Identify which cell holds the provided text, then report its (X, Y) central coordinate. 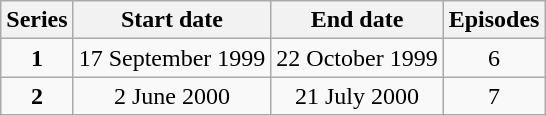
6 (494, 58)
Episodes (494, 20)
Series (37, 20)
17 September 1999 (172, 58)
Start date (172, 20)
1 (37, 58)
2 June 2000 (172, 96)
22 October 1999 (357, 58)
7 (494, 96)
2 (37, 96)
End date (357, 20)
21 July 2000 (357, 96)
